Identify which cell holds the provided text, then report its [X, Y] central coordinate. 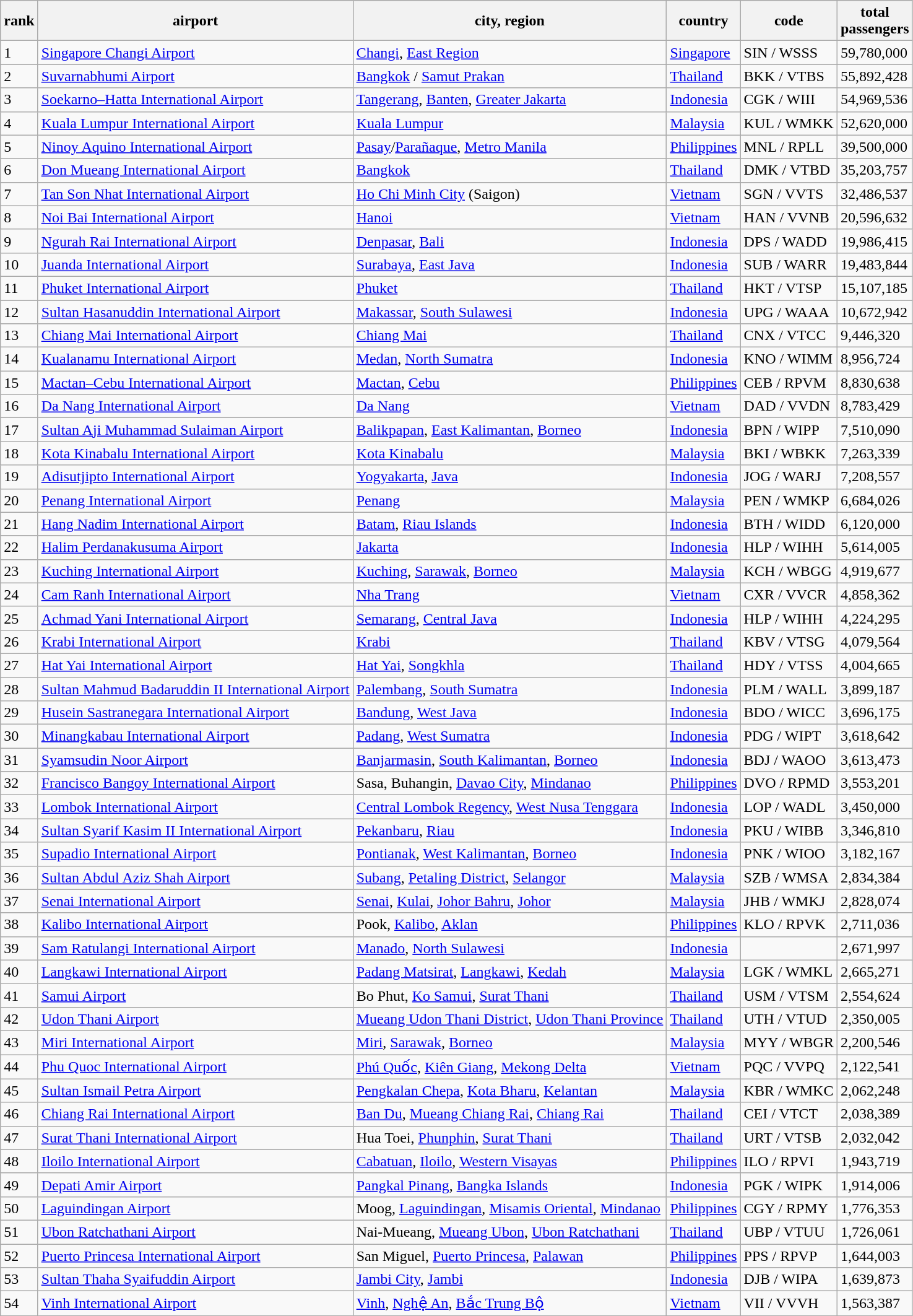
Balikpapan, East Kalimantan, Borneo [510, 430]
Kualanamu International Airport [196, 359]
3,346,810 [875, 830]
CGK / WIII [789, 100]
Kota Kinabalu [510, 453]
2,711,036 [875, 925]
8 [19, 217]
HKT / VTSP [789, 288]
Kota Kinabalu International Airport [196, 453]
40 [19, 972]
airport [196, 21]
Sasa, Buhangin, Davao City, Mindanao [510, 783]
19 [19, 477]
51 [19, 1232]
4,919,677 [875, 571]
PPS / RPVP [789, 1255]
Ban Du, Mueang Chiang Rai, Chiang Rai [510, 1114]
BPN / WIPP [789, 430]
7,510,090 [875, 430]
Penang International Airport [196, 500]
SZB / WMSA [789, 878]
4,858,362 [875, 595]
Batam, Riau Islands [510, 524]
27 [19, 665]
4,224,295 [875, 618]
Moog, Laguindingan, Misamis Oriental, Mindanao [510, 1208]
Minangkabau International Airport [196, 736]
Sultan Thaha Syaifuddin Airport [196, 1279]
5,614,005 [875, 547]
2,122,541 [875, 1066]
UBP / VTUU [789, 1232]
Syamsudin Noor Airport [196, 760]
Supadio International Airport [196, 854]
8,783,429 [875, 406]
UTH / VTUD [789, 1019]
Sultan Mahmud Badaruddin II International Airport [196, 689]
Kuala Lumpur [510, 123]
2,828,074 [875, 901]
DVO / RPMD [789, 783]
Tan Son Nhat International Airport [196, 194]
46 [19, 1114]
Sultan Abdul Aziz Shah Airport [196, 878]
59,780,000 [875, 53]
Chiang Mai [510, 336]
Samui Airport [196, 995]
LGK / WMKL [789, 972]
Sultan Aji Muhammad Sulaiman Airport [196, 430]
DAD / VVDN [789, 406]
San Miguel, Puerto Princesa, Palawan [510, 1255]
Jambi City, Jambi [510, 1279]
Bo Phut, Ko Samui, Surat Thani [510, 995]
52,620,000 [875, 123]
1,943,719 [875, 1161]
Sultan Ismail Petra Airport [196, 1091]
7,263,339 [875, 453]
Krabi [510, 642]
HDY / VTSS [789, 665]
1 [19, 53]
Pengkalan Chepa, Kota Bharu, Kelantan [510, 1091]
PNK / WIOO [789, 854]
29 [19, 713]
Bangkok [510, 170]
Medan, North Sumatra [510, 359]
Penang [510, 500]
Mactan, Cebu [510, 383]
1,639,873 [875, 1279]
Noi Bai International Airport [196, 217]
Adisutjipto International Airport [196, 477]
Mueang Udon Thani District, Udon Thani Province [510, 1019]
BKI / WBKK [789, 453]
36 [19, 878]
Vinh International Airport [196, 1304]
Pangkal Pinang, Bangka Islands [510, 1185]
2,032,042 [875, 1138]
Sam Ratulangi International Airport [196, 948]
44 [19, 1066]
Kuala Lumpur International Airport [196, 123]
10,672,942 [875, 312]
22 [19, 547]
PEN / WMKP [789, 500]
20,596,632 [875, 217]
32,486,537 [875, 194]
23 [19, 571]
BDO / WICC [789, 713]
3,553,201 [875, 783]
18 [19, 453]
34 [19, 830]
35,203,757 [875, 170]
Subang, Petaling District, Selangor [510, 878]
CNX / VTCC [789, 336]
Mactan–Cebu International Airport [196, 383]
BKK / VTBS [789, 76]
Da Nang International Airport [196, 406]
Miri International Airport [196, 1042]
LOP / WADL [789, 807]
14 [19, 359]
Phuket International Airport [196, 288]
11 [19, 288]
ILO / RPVI [789, 1161]
Francisco Bangoy International Airport [196, 783]
3 [19, 100]
43 [19, 1042]
2,554,624 [875, 995]
4 [19, 123]
Kalibo International Airport [196, 925]
42 [19, 1019]
24 [19, 595]
JHB / WMKJ [789, 901]
1,644,003 [875, 1255]
DMK / VTBD [789, 170]
8,956,724 [875, 359]
Sultan Hasanuddin International Airport [196, 312]
17 [19, 430]
2,038,389 [875, 1114]
1,726,061 [875, 1232]
country [703, 21]
6 [19, 170]
Central Lombok Regency, West Nusa Tenggara [510, 807]
6,120,000 [875, 524]
Pasay/Parañaque, Metro Manila [510, 147]
Depati Amir Airport [196, 1185]
MYY / WBGR [789, 1042]
35 [19, 854]
54 [19, 1304]
47 [19, 1138]
9,446,320 [875, 336]
CXR / VVCR [789, 595]
Senai International Airport [196, 901]
13 [19, 336]
CEI / VTCT [789, 1114]
Soekarno–Hatta International Airport [196, 100]
3,618,642 [875, 736]
Don Mueang International Airport [196, 170]
Padang, West Sumatra [510, 736]
Semarang, Central Java [510, 618]
2,062,248 [875, 1091]
32 [19, 783]
33 [19, 807]
Nha Trang [510, 595]
Juanda International Airport [196, 264]
53 [19, 1279]
HAN / VVNB [789, 217]
KBV / VTSG [789, 642]
Padang Matsirat, Langkawi, Kedah [510, 972]
4,079,564 [875, 642]
15 [19, 383]
VII / VVVH [789, 1304]
45 [19, 1091]
Hang Nadim International Airport [196, 524]
1,563,387 [875, 1304]
Puerto Princesa International Airport [196, 1255]
CEB / RPVM [789, 383]
7,208,557 [875, 477]
1,914,006 [875, 1185]
54,969,536 [875, 100]
2,834,384 [875, 878]
7 [19, 194]
37 [19, 901]
2,350,005 [875, 1019]
PDG / WIPT [789, 736]
2,665,271 [875, 972]
Hat Yai, Songkhla [510, 665]
Changi, East Region [510, 53]
Udon Thani Airport [196, 1019]
25 [19, 618]
DJB / WIPA [789, 1279]
DPS / WADD [789, 241]
Chiang Rai International Airport [196, 1114]
20 [19, 500]
Palembang, South Sumatra [510, 689]
Denpasar, Bali [510, 241]
URT / VTSB [789, 1138]
Kuching, Sarawak, Borneo [510, 571]
28 [19, 689]
5 [19, 147]
Laguindingan Airport [196, 1208]
KCH / WBGG [789, 571]
Achmad Yani International Airport [196, 618]
4,004,665 [875, 665]
Da Nang [510, 406]
KBR / WMKC [789, 1091]
USM / VTSM [789, 995]
SIN / WSSS [789, 53]
SUB / WARR [789, 264]
code [789, 21]
PKU / WIBB [789, 830]
Langkawi International Airport [196, 972]
Bandung, West Java [510, 713]
1,776,353 [875, 1208]
Pontianak, West Kalimantan, Borneo [510, 854]
Suvarnabhumi Airport [196, 76]
48 [19, 1161]
Banjarmasin, South Kalimantan, Borneo [510, 760]
Krabi International Airport [196, 642]
Surat Thani International Airport [196, 1138]
12 [19, 312]
15,107,185 [875, 288]
Chiang Mai International Airport [196, 336]
PLM / WALL [789, 689]
Tangerang, Banten, Greater Jakarta [510, 100]
10 [19, 264]
31 [19, 760]
Miri, Sarawak, Borneo [510, 1042]
KLO / RPVK [789, 925]
city, region [510, 21]
Phuket [510, 288]
Cabatuan, Iloilo, Western Visayas [510, 1161]
MNL / RPLL [789, 147]
Sultan Syarif Kasim II International Airport [196, 830]
Surabaya, East Java [510, 264]
Jakarta [510, 547]
Ngurah Rai International Airport [196, 241]
Iloilo International Airport [196, 1161]
19,986,415 [875, 241]
19,483,844 [875, 264]
Yogyakarta, Java [510, 477]
49 [19, 1185]
3,450,000 [875, 807]
Pekanbaru, Riau [510, 830]
21 [19, 524]
8,830,638 [875, 383]
Vinh, Nghệ An, Bắc Trung Bộ [510, 1304]
3,899,187 [875, 689]
Manado, North Sulawesi [510, 948]
Singapore [703, 53]
Nai-Mueang, Mueang Ubon, Ubon Ratchathani [510, 1232]
KUL / WMKK [789, 123]
Lombok International Airport [196, 807]
Kuching International Airport [196, 571]
Hua Toei, Phunphin, Surat Thani [510, 1138]
PGK / WIPK [789, 1185]
26 [19, 642]
rank [19, 21]
39,500,000 [875, 147]
SGN / VVTS [789, 194]
Cam Ranh International Airport [196, 595]
2 [19, 76]
9 [19, 241]
38 [19, 925]
BDJ / WAOO [789, 760]
Phú Quốc, Kiên Giang, Mekong Delta [510, 1066]
30 [19, 736]
Ninoy Aquino International Airport [196, 147]
UPG / WAAA [789, 312]
Singapore Changi Airport [196, 53]
Hat Yai International Airport [196, 665]
Senai, Kulai, Johor Bahru, Johor [510, 901]
3,696,175 [875, 713]
Makassar, South Sulawesi [510, 312]
2,200,546 [875, 1042]
Ho Chi Minh City (Saigon) [510, 194]
6,684,026 [875, 500]
39 [19, 948]
Bangkok / Samut Prakan [510, 76]
2,671,997 [875, 948]
3,613,473 [875, 760]
totalpassengers [875, 21]
BTH / WIDD [789, 524]
3,182,167 [875, 854]
JOG / WARJ [789, 477]
KNO / WIMM [789, 359]
Hanoi [510, 217]
52 [19, 1255]
Halim Perdanakusuma Airport [196, 547]
PQC / VVPQ [789, 1066]
Phu Quoc International Airport [196, 1066]
50 [19, 1208]
CGY / RPMY [789, 1208]
41 [19, 995]
Pook, Kalibo, Aklan [510, 925]
16 [19, 406]
55,892,428 [875, 76]
Ubon Ratchathani Airport [196, 1232]
Husein Sastranegara International Airport [196, 713]
